Locate the cell with the specified text and output its [x, y] center coordinate. 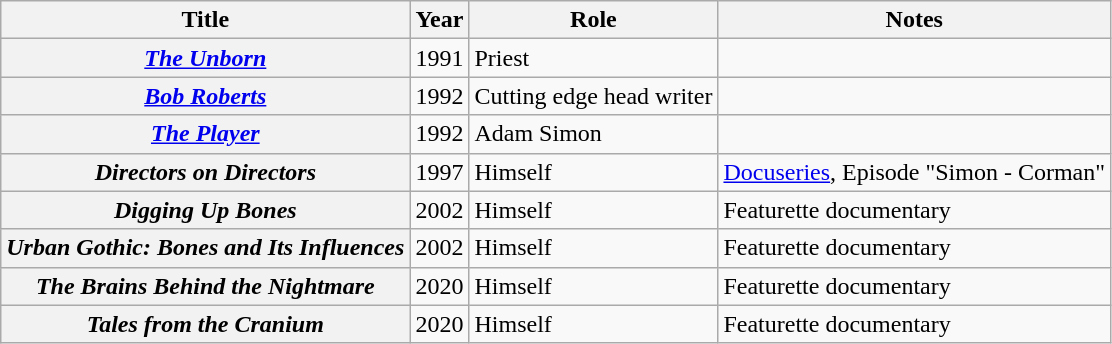
Bob Roberts [206, 96]
Docuseries, Episode "Simon - Corman" [914, 172]
1997 [440, 172]
Adam Simon [594, 134]
Directors on Directors [206, 172]
1991 [440, 58]
Urban Gothic: Bones and Its Influences [206, 248]
Cutting edge head writer [594, 96]
Tales from the Cranium [206, 324]
The Brains Behind the Nightmare [206, 286]
Title [206, 20]
Notes [914, 20]
The Unborn [206, 58]
The Player [206, 134]
Year [440, 20]
Digging Up Bones [206, 210]
Role [594, 20]
Priest [594, 58]
